Search for the cell housing the specified text and yield its [X, Y] center coordinate. 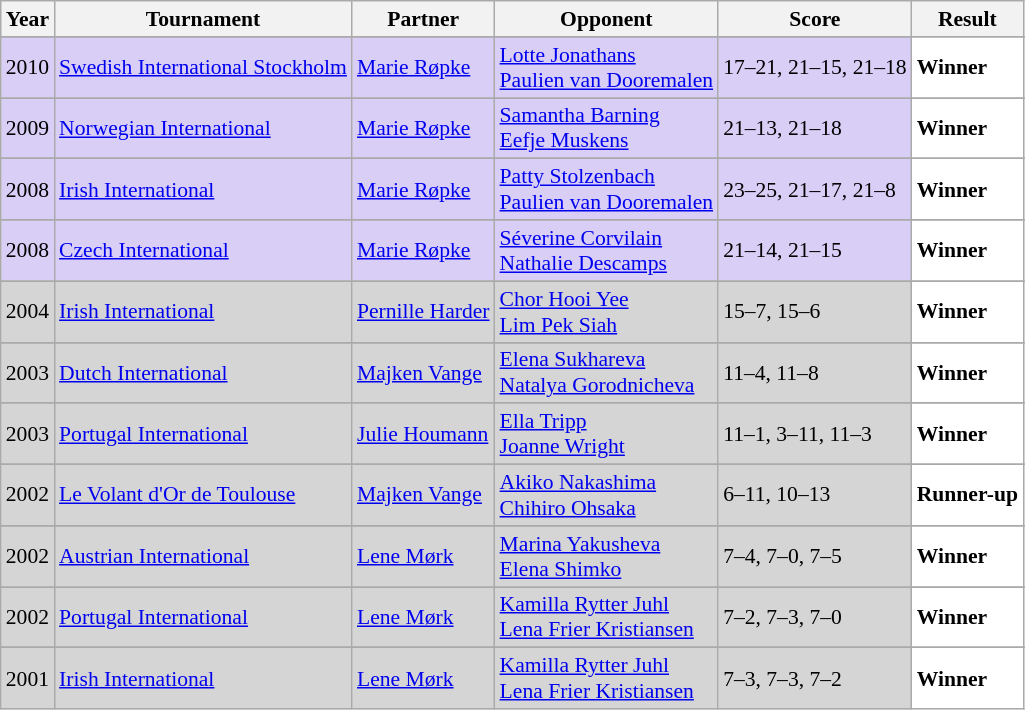
21–14, 21–15 [815, 250]
2010 [28, 68]
Result [968, 19]
Czech International [203, 250]
Norwegian International [203, 128]
15–7, 15–6 [815, 312]
Score [815, 19]
Swedish International Stockholm [203, 68]
Elena Sukhareva Natalya Gorodnicheva [607, 372]
Samantha Barning Eefje Muskens [607, 128]
7–4, 7–0, 7–5 [815, 556]
Ella Tripp Joanne Wright [607, 434]
Chor Hooi Yee Lim Pek Siah [607, 312]
7–3, 7–3, 7–2 [815, 678]
7–2, 7–3, 7–0 [815, 618]
2001 [28, 678]
Akiko Nakashima Chihiro Ohsaka [607, 496]
Pernille Harder [424, 312]
Séverine Corvilain Nathalie Descamps [607, 250]
Dutch International [203, 372]
Marina Yakusheva Elena Shimko [607, 556]
Lotte Jonathans Paulien van Dooremalen [607, 68]
Tournament [203, 19]
Partner [424, 19]
Le Volant d'Or de Toulouse [203, 496]
6–11, 10–13 [815, 496]
Austrian International [203, 556]
Patty Stolzenbach Paulien van Dooremalen [607, 190]
21–13, 21–18 [815, 128]
Year [28, 19]
23–25, 21–17, 21–8 [815, 190]
2004 [28, 312]
Opponent [607, 19]
17–21, 21–15, 21–18 [815, 68]
11–1, 3–11, 11–3 [815, 434]
2009 [28, 128]
Runner-up [968, 496]
Julie Houmann [424, 434]
11–4, 11–8 [815, 372]
